Return the [x, y] coordinate for the center point of the cell that contains the specified text.  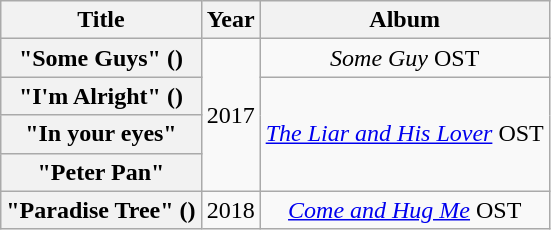
Title [101, 20]
The Liar and His Lover OST [404, 134]
"I'm Alright" () [101, 96]
"Paradise Tree" () [101, 210]
Some Guy OST [404, 58]
Year [230, 20]
"Peter Pan" [101, 172]
2017 [230, 115]
"In your eyes" [101, 134]
Come and Hug Me OST [404, 210]
Album [404, 20]
"Some Guys" () [101, 58]
2018 [230, 210]
